Locate the cell with the specified text and output its [X, Y] center coordinate. 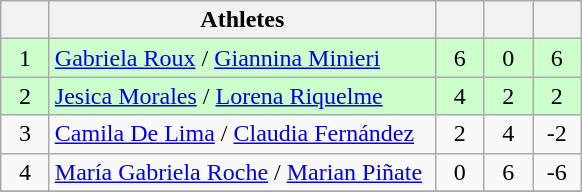
Athletes [242, 20]
1 [26, 58]
Gabriela Roux / Giannina Minieri [242, 58]
María Gabriela Roche / Marian Piñate [242, 172]
3 [26, 134]
-6 [556, 172]
-2 [556, 134]
Camila De Lima / Claudia Fernández [242, 134]
Jesica Morales / Lorena Riquelme [242, 96]
